Capture the cell that displays the provided text and extract its [x, y] central coordinate. 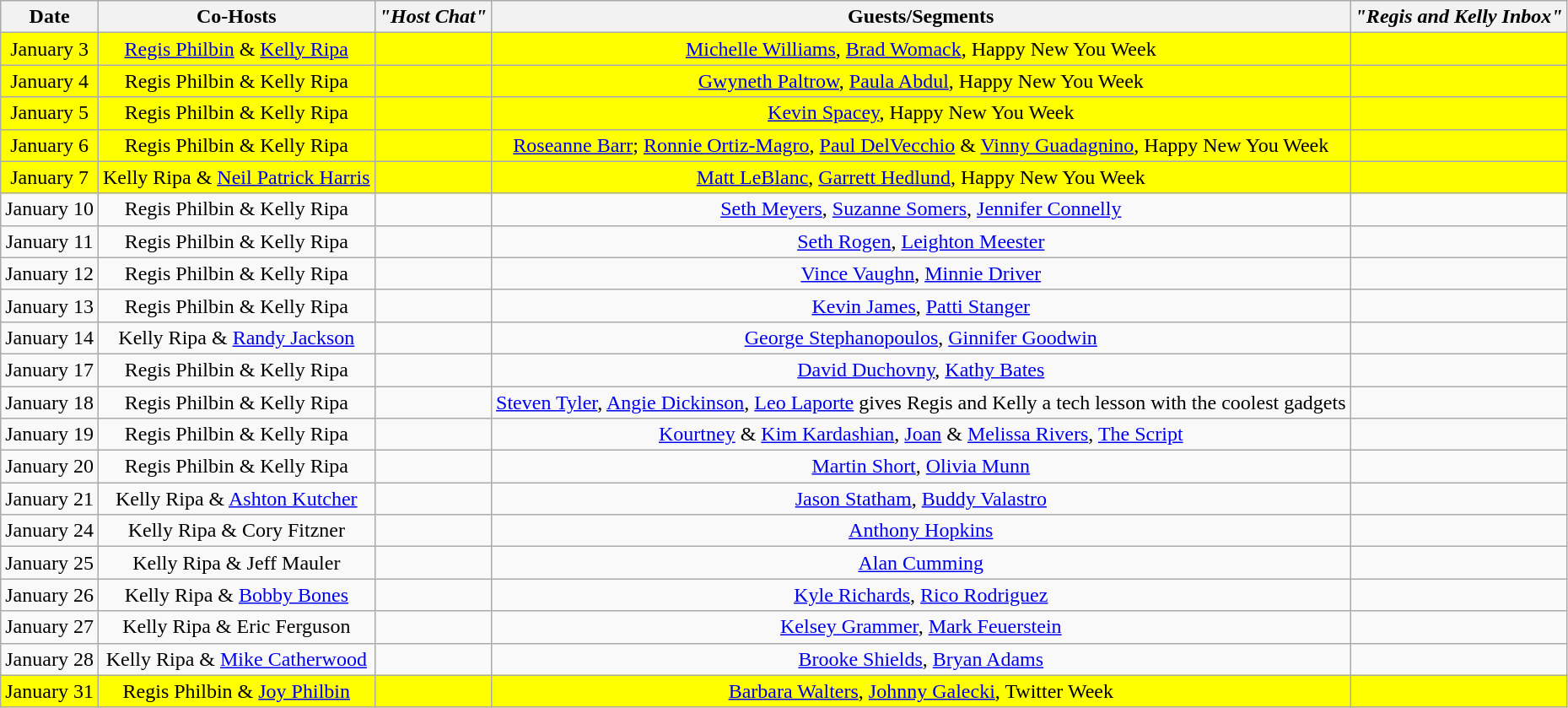
Kevin James, Patti Stanger [921, 305]
January 11 [50, 241]
January 24 [50, 531]
January 4 [50, 81]
Kevin Spacey, Happy New You Week [921, 113]
January 19 [50, 435]
Jason Statham, Buddy Valastro [921, 499]
January 20 [50, 467]
Kelsey Grammer, Mark Feuerstein [921, 627]
"Regis and Kelly Inbox" [1459, 17]
Vince Vaughn, Minnie Driver [921, 273]
Seth Meyers, Suzanne Somers, Jennifer Connelly [921, 209]
January 7 [50, 177]
Kourtney & Kim Kardashian, Joan & Melissa Rivers, The Script [921, 435]
George Stephanopoulos, Ginnifer Goodwin [921, 338]
Gwyneth Paltrow, Paula Abdul, Happy New You Week [921, 81]
January 3 [50, 49]
Seth Rogen, Leighton Meester [921, 241]
Martin Short, Olivia Munn [921, 467]
Barbara Walters, Johnny Galecki, Twitter Week [921, 691]
January 18 [50, 403]
January 28 [50, 659]
Kelly Ripa & Eric Ferguson [236, 627]
Kelly Ripa & Mike Catherwood [236, 659]
"Host Chat" [433, 17]
Kelly Ripa & Neil Patrick Harris [236, 177]
January 5 [50, 113]
January 10 [50, 209]
Kelly Ripa & Bobby Bones [236, 595]
Anthony Hopkins [921, 531]
Roseanne Barr; Ronnie Ortiz-Magro, Paul DelVecchio & Vinny Guadagnino, Happy New You Week [921, 145]
Michelle Williams, Brad Womack, Happy New You Week [921, 49]
Kelly Ripa & Cory Fitzner [236, 531]
Kelly Ripa & Ashton Kutcher [236, 499]
January 21 [50, 499]
Date [50, 17]
Kyle Richards, Rico Rodriguez [921, 595]
January 31 [50, 691]
Regis Philbin & Joy Philbin [236, 691]
January 26 [50, 595]
Matt LeBlanc, Garrett Hedlund, Happy New You Week [921, 177]
Alan Cumming [921, 563]
January 12 [50, 273]
Kelly Ripa & Randy Jackson [236, 338]
Brooke Shields, Bryan Adams [921, 659]
Steven Tyler, Angie Dickinson, Leo Laporte gives Regis and Kelly a tech lesson with the coolest gadgets [921, 403]
January 13 [50, 305]
January 6 [50, 145]
Kelly Ripa & Jeff Mauler [236, 563]
January 25 [50, 563]
Guests/Segments [921, 17]
Co-Hosts [236, 17]
January 17 [50, 370]
January 14 [50, 338]
David Duchovny, Kathy Bates [921, 370]
January 27 [50, 627]
